Output the [X, Y] coordinate of the center of the cell containing the given text.  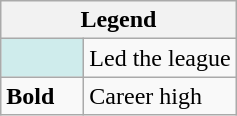
Legend [118, 20]
Career high [160, 96]
Bold [42, 96]
Led the league [160, 58]
